Pinpoint the cell where the given text exists, returning its [X, Y] midpoint coordinate. 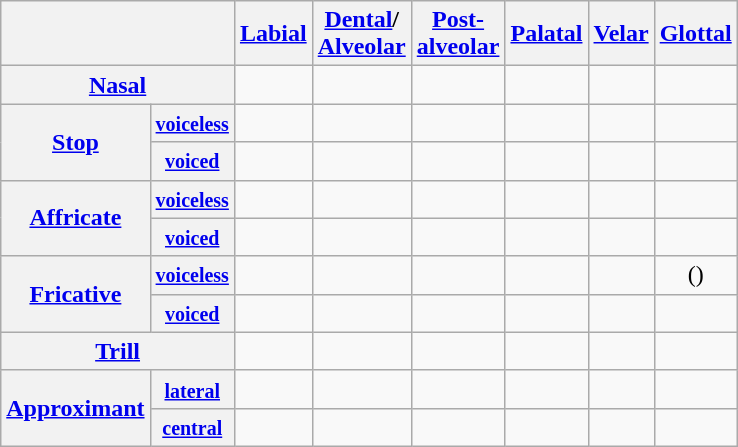
Fricative [76, 294]
central [192, 427]
Palatal [546, 34]
lateral [192, 389]
Affricate [76, 218]
Approximant [76, 408]
Nasal [118, 85]
Velar [621, 34]
Stop [76, 142]
Labial [273, 34]
() [696, 275]
Post-alveolar [458, 34]
Dental/Alveolar [362, 34]
Glottal [696, 34]
Trill [118, 351]
